Locate the cell with the specified text and output its (x, y) center coordinate. 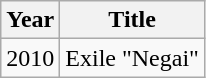
2010 (30, 58)
Exile "Negai" (132, 58)
Title (132, 20)
Year (30, 20)
